Determine the (x, y) coordinate at the center of the cell enclosing the given text.  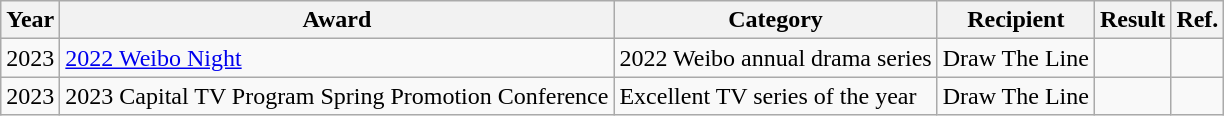
Award (337, 20)
Recipient (1016, 20)
Year (30, 20)
2022 Weibo annual drama series (776, 58)
Result (1132, 20)
Category (776, 20)
2022 Weibo Night (337, 58)
Excellent TV series of the year (776, 96)
Ref. (1198, 20)
2023 Capital TV Program Spring Promotion Conference (337, 96)
